Identify which cell holds the provided text, then report its [x, y] central coordinate. 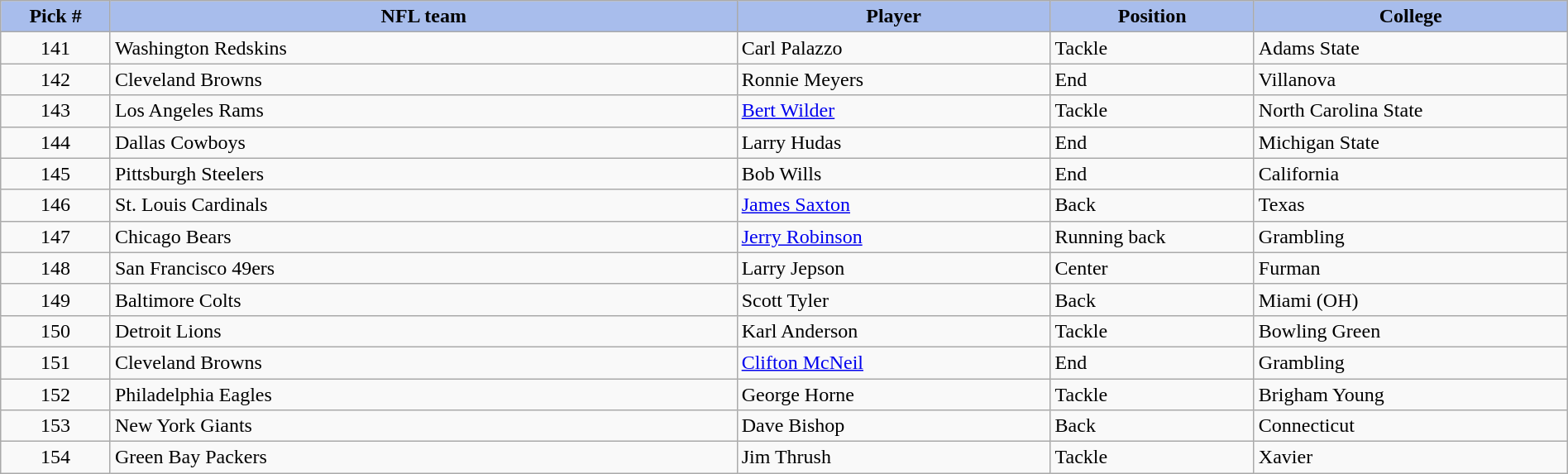
Karl Anderson [893, 331]
NFL team [423, 17]
Texas [1411, 205]
147 [56, 237]
154 [56, 457]
Bert Wilder [893, 111]
Detroit Lions [423, 331]
Running back [1152, 237]
Position [1152, 17]
Adams State [1411, 48]
Baltimore Colts [423, 299]
148 [56, 268]
Ronnie Meyers [893, 79]
North Carolina State [1411, 111]
Chicago Bears [423, 237]
Jim Thrush [893, 457]
Bob Wills [893, 174]
Larry Hudas [893, 142]
St. Louis Cardinals [423, 205]
Furman [1411, 268]
Bowling Green [1411, 331]
Larry Jepson [893, 268]
Green Bay Packers [423, 457]
Pittsburgh Steelers [423, 174]
College [1411, 17]
George Horne [893, 395]
San Francisco 49ers [423, 268]
Connecticut [1411, 426]
New York Giants [423, 426]
Philadelphia Eagles [423, 395]
144 [56, 142]
Brigham Young [1411, 395]
Player [893, 17]
Dallas Cowboys [423, 142]
150 [56, 331]
James Saxton [893, 205]
Scott Tyler [893, 299]
153 [56, 426]
Clifton McNeil [893, 362]
142 [56, 79]
Center [1152, 268]
143 [56, 111]
Michigan State [1411, 142]
Jerry Robinson [893, 237]
Miami (OH) [1411, 299]
Xavier [1411, 457]
Washington Redskins [423, 48]
Dave Bishop [893, 426]
152 [56, 395]
145 [56, 174]
Villanova [1411, 79]
146 [56, 205]
California [1411, 174]
Carl Palazzo [893, 48]
Pick # [56, 17]
Los Angeles Rams [423, 111]
149 [56, 299]
151 [56, 362]
141 [56, 48]
